Extract the (x, y) coordinate from the center of the cell holding the provided text.  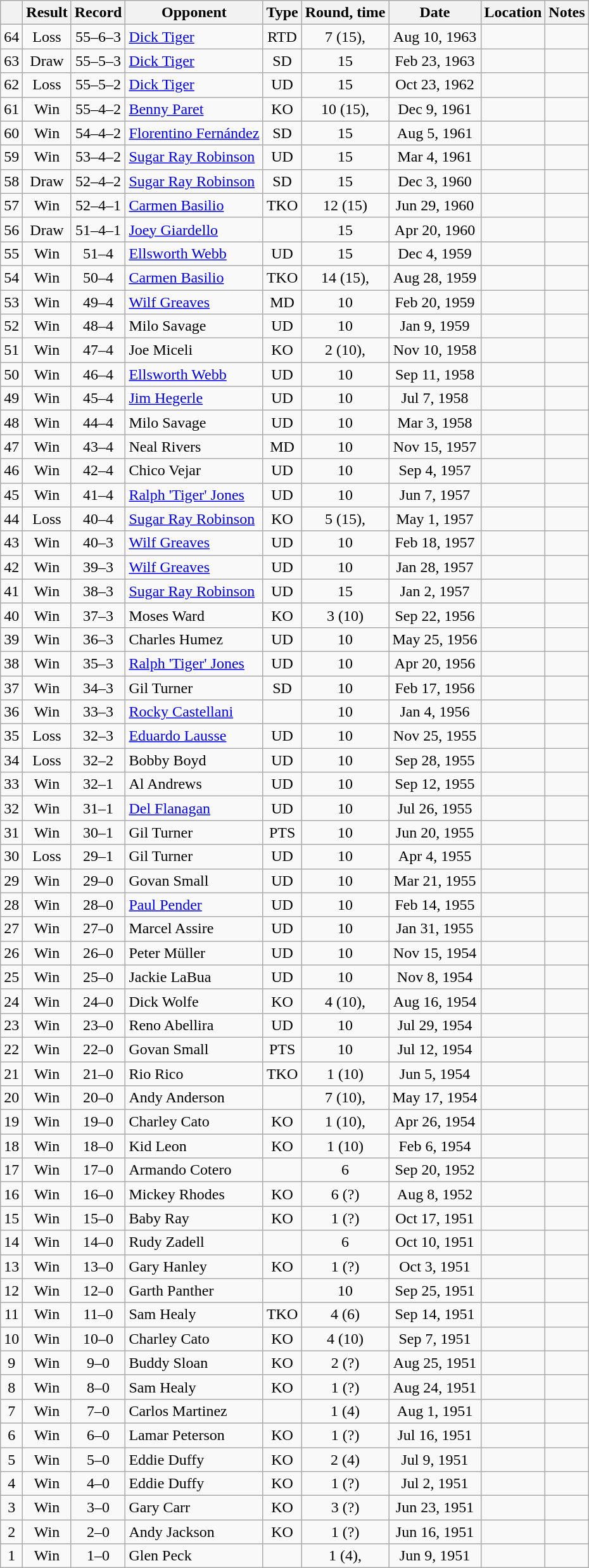
Reno Abellira (194, 1025)
5 (15), (345, 519)
60 (11, 133)
19–0 (98, 1122)
Garth Panther (194, 1291)
17 (11, 1170)
9–0 (98, 1363)
Jim Hegerle (194, 398)
54–4–2 (98, 133)
23 (11, 1025)
Mar 4, 1961 (434, 157)
4 (10), (345, 1001)
13 (11, 1266)
Jul 12, 1954 (434, 1049)
32–3 (98, 736)
18 (11, 1146)
12 (11, 1291)
Apr 20, 1956 (434, 663)
36 (11, 712)
Nov 25, 1955 (434, 736)
Aug 28, 1959 (434, 277)
51–4 (98, 253)
51–4–1 (98, 229)
16–0 (98, 1194)
63 (11, 61)
10 (15), (345, 109)
5–0 (98, 1459)
7 (15), (345, 37)
2 (11, 1532)
3–0 (98, 1508)
Andy Jackson (194, 1532)
Bobby Boyd (194, 760)
Oct 17, 1951 (434, 1218)
18–0 (98, 1146)
55–6–3 (98, 37)
3 (11, 1508)
31 (11, 832)
37 (11, 687)
Jun 20, 1955 (434, 832)
1 (10), (345, 1122)
16 (11, 1194)
40–3 (98, 543)
17–0 (98, 1170)
33 (11, 784)
Baby Ray (194, 1218)
Jan 9, 1959 (434, 326)
2 (4) (345, 1459)
32–1 (98, 784)
42 (11, 567)
43 (11, 543)
Type (282, 13)
26 (11, 953)
Oct 3, 1951 (434, 1266)
21–0 (98, 1074)
Jun 5, 1954 (434, 1074)
46–4 (98, 374)
Aug 24, 1951 (434, 1387)
Paul Pender (194, 905)
4 (6) (345, 1315)
61 (11, 109)
54 (11, 277)
15–0 (98, 1218)
Peter Müller (194, 953)
Feb 6, 1954 (434, 1146)
12–0 (98, 1291)
Jan 28, 1957 (434, 567)
Oct 23, 1962 (434, 85)
36–3 (98, 639)
Apr 4, 1955 (434, 857)
53 (11, 302)
Marcel Assire (194, 929)
May 1, 1957 (434, 519)
41 (11, 591)
Armando Cotero (194, 1170)
55–5–2 (98, 85)
Neal Rivers (194, 447)
Rio Rico (194, 1074)
20 (11, 1098)
Jun 29, 1960 (434, 205)
55–4–2 (98, 109)
47–4 (98, 350)
14 (15), (345, 277)
4 (10) (345, 1339)
56 (11, 229)
Jul 16, 1951 (434, 1435)
Feb 20, 1959 (434, 302)
Aug 10, 1963 (434, 37)
25–0 (98, 977)
Jun 23, 1951 (434, 1508)
2–0 (98, 1532)
Location (513, 13)
Date (434, 13)
Florentino Fernández (194, 133)
14 (11, 1242)
38 (11, 663)
4–0 (98, 1484)
22–0 (98, 1049)
Jul 2, 1951 (434, 1484)
Aug 5, 1961 (434, 133)
Sep 14, 1951 (434, 1315)
21 (11, 1074)
Carlos Martinez (194, 1411)
10–0 (98, 1339)
2 (10), (345, 350)
Mar 21, 1955 (434, 881)
57 (11, 205)
Moses Ward (194, 615)
Jul 7, 1958 (434, 398)
52 (11, 326)
Dec 4, 1959 (434, 253)
24–0 (98, 1001)
52–4–1 (98, 205)
29–1 (98, 857)
Jan 2, 1957 (434, 591)
RTD (282, 37)
29 (11, 881)
Buddy Sloan (194, 1363)
1 (11, 1556)
Aug 25, 1951 (434, 1363)
23–0 (98, 1025)
Dick Wolfe (194, 1001)
8–0 (98, 1387)
34 (11, 760)
Feb 14, 1955 (434, 905)
Al Andrews (194, 784)
59 (11, 157)
Jun 9, 1951 (434, 1556)
49 (11, 398)
Eduardo Lausse (194, 736)
48 (11, 423)
Joe Miceli (194, 350)
58 (11, 181)
33–3 (98, 712)
Charles Humez (194, 639)
22 (11, 1049)
Nov 10, 1958 (434, 350)
Jan 31, 1955 (434, 929)
Sep 7, 1951 (434, 1339)
38–3 (98, 591)
6 (?) (345, 1194)
Aug 1, 1951 (434, 1411)
41–4 (98, 495)
34–3 (98, 687)
28 (11, 905)
24 (11, 1001)
55 (11, 253)
Nov 15, 1957 (434, 447)
11–0 (98, 1315)
31–1 (98, 808)
5 (11, 1459)
Rocky Castellani (194, 712)
44–4 (98, 423)
Sep 22, 1956 (434, 615)
32–2 (98, 760)
40 (11, 615)
8 (11, 1387)
May 25, 1956 (434, 639)
Andy Anderson (194, 1098)
Feb 17, 1956 (434, 687)
Sep 12, 1955 (434, 784)
52–4–2 (98, 181)
27–0 (98, 929)
13–0 (98, 1266)
Jul 29, 1954 (434, 1025)
50 (11, 374)
Jan 4, 1956 (434, 712)
Opponent (194, 13)
7 (10), (345, 1098)
50–4 (98, 277)
Nov 8, 1954 (434, 977)
Sep 11, 1958 (434, 374)
48–4 (98, 326)
Rudy Zadell (194, 1242)
49–4 (98, 302)
1 (4) (345, 1411)
26–0 (98, 953)
Gary Carr (194, 1508)
Glen Peck (194, 1556)
20–0 (98, 1098)
32 (11, 808)
Notes (567, 13)
55–5–3 (98, 61)
1 (4), (345, 1556)
12 (15) (345, 205)
45–4 (98, 398)
Dec 3, 1960 (434, 181)
62 (11, 85)
Chico Vejar (194, 471)
Feb 18, 1957 (434, 543)
3 (?) (345, 1508)
45 (11, 495)
1–0 (98, 1556)
3 (10) (345, 615)
Round, time (345, 13)
43–4 (98, 447)
44 (11, 519)
53–4–2 (98, 157)
6–0 (98, 1435)
Result (47, 13)
7–0 (98, 1411)
Jun 7, 1957 (434, 495)
Sep 28, 1955 (434, 760)
Sep 20, 1952 (434, 1170)
35–3 (98, 663)
19 (11, 1122)
Oct 10, 1951 (434, 1242)
46 (11, 471)
40–4 (98, 519)
14–0 (98, 1242)
2 (?) (345, 1363)
Apr 26, 1954 (434, 1122)
Jun 16, 1951 (434, 1532)
7 (11, 1411)
Joey Giardello (194, 229)
Record (98, 13)
39 (11, 639)
Lamar Peterson (194, 1435)
Benny Paret (194, 109)
51 (11, 350)
Sep 4, 1957 (434, 471)
Aug 8, 1952 (434, 1194)
11 (11, 1315)
Dec 9, 1961 (434, 109)
May 17, 1954 (434, 1098)
Mar 3, 1958 (434, 423)
30 (11, 857)
39–3 (98, 567)
47 (11, 447)
Aug 16, 1954 (434, 1001)
Jul 9, 1951 (434, 1459)
Nov 15, 1954 (434, 953)
35 (11, 736)
4 (11, 1484)
42–4 (98, 471)
Kid Leon (194, 1146)
30–1 (98, 832)
Feb 23, 1963 (434, 61)
Del Flanagan (194, 808)
27 (11, 929)
64 (11, 37)
29–0 (98, 881)
Apr 20, 1960 (434, 229)
28–0 (98, 905)
Jackie LaBua (194, 977)
37–3 (98, 615)
Mickey Rhodes (194, 1194)
25 (11, 977)
9 (11, 1363)
Sep 25, 1951 (434, 1291)
Jul 26, 1955 (434, 808)
Gary Hanley (194, 1266)
